From the cell containing the given text, extract its center point as (x, y) coordinate. 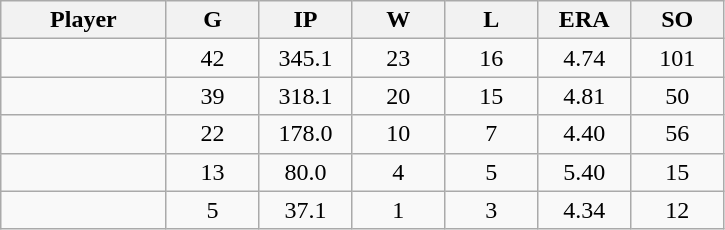
101 (678, 58)
10 (398, 134)
W (398, 20)
80.0 (306, 172)
56 (678, 134)
7 (492, 134)
4 (398, 172)
318.1 (306, 96)
20 (398, 96)
3 (492, 210)
178.0 (306, 134)
5.40 (584, 172)
4.34 (584, 210)
50 (678, 96)
23 (398, 58)
4.81 (584, 96)
ERA (584, 20)
4.74 (584, 58)
22 (212, 134)
42 (212, 58)
37.1 (306, 210)
16 (492, 58)
G (212, 20)
4.40 (584, 134)
13 (212, 172)
39 (212, 96)
SO (678, 20)
345.1 (306, 58)
L (492, 20)
12 (678, 210)
1 (398, 210)
IP (306, 20)
Player (84, 20)
